For the text-containing cell, return its midpoint in [X, Y] coordinate format. 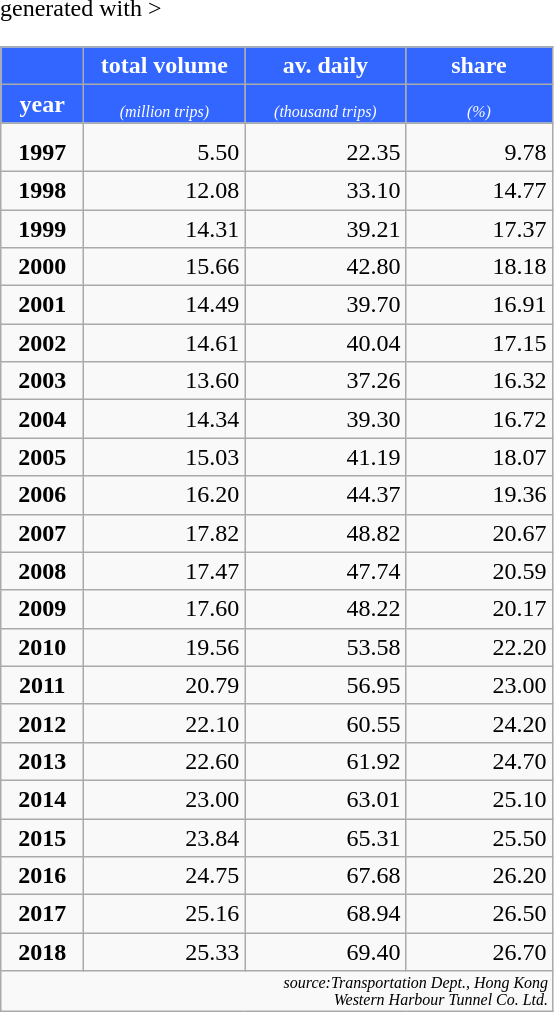
2010 [42, 647]
source:Transportation Dept., Hong Kong Western Harbour Tunnel Co. Ltd. [276, 992]
2006 [42, 495]
22.10 [164, 723]
9.78 [479, 148]
14.34 [164, 419]
2011 [42, 685]
2014 [42, 799]
48.22 [326, 609]
2002 [42, 343]
19.56 [164, 647]
67.68 [326, 876]
12.08 [164, 190]
68.94 [326, 914]
1997 [42, 148]
1999 [42, 229]
26.20 [479, 876]
39.70 [326, 305]
20.17 [479, 609]
24.20 [479, 723]
56.95 [326, 685]
48.82 [326, 533]
25.10 [479, 799]
13.60 [164, 381]
2005 [42, 457]
2017 [42, 914]
2003 [42, 381]
20.67 [479, 533]
14.77 [479, 190]
53.58 [326, 647]
16.32 [479, 381]
39.30 [326, 419]
14.49 [164, 305]
2008 [42, 571]
2004 [42, 419]
44.37 [326, 495]
5.50 [164, 148]
63.01 [326, 799]
2015 [42, 837]
14.31 [164, 229]
69.40 [326, 952]
(%) [479, 104]
14.61 [164, 343]
40.04 [326, 343]
(million trips) [164, 104]
year [42, 104]
17.82 [164, 533]
2013 [42, 761]
17.60 [164, 609]
19.36 [479, 495]
total volume [164, 66]
65.31 [326, 837]
2007 [42, 533]
16.20 [164, 495]
22.20 [479, 647]
2000 [42, 267]
42.80 [326, 267]
2009 [42, 609]
60.55 [326, 723]
av. daily [326, 66]
17.47 [164, 571]
2012 [42, 723]
2018 [42, 952]
61.92 [326, 761]
41.19 [326, 457]
25.16 [164, 914]
16.91 [479, 305]
26.50 [479, 914]
39.21 [326, 229]
33.10 [326, 190]
18.18 [479, 267]
20.79 [164, 685]
2016 [42, 876]
15.66 [164, 267]
25.50 [479, 837]
24.70 [479, 761]
1998 [42, 190]
20.59 [479, 571]
26.70 [479, 952]
24.75 [164, 876]
share [479, 66]
17.37 [479, 229]
37.26 [326, 381]
25.33 [164, 952]
18.07 [479, 457]
17.15 [479, 343]
47.74 [326, 571]
15.03 [164, 457]
22.60 [164, 761]
16.72 [479, 419]
22.35 [326, 148]
(thousand trips) [326, 104]
2001 [42, 305]
23.84 [164, 837]
